Return (x, y) of the center of cell containing provided text 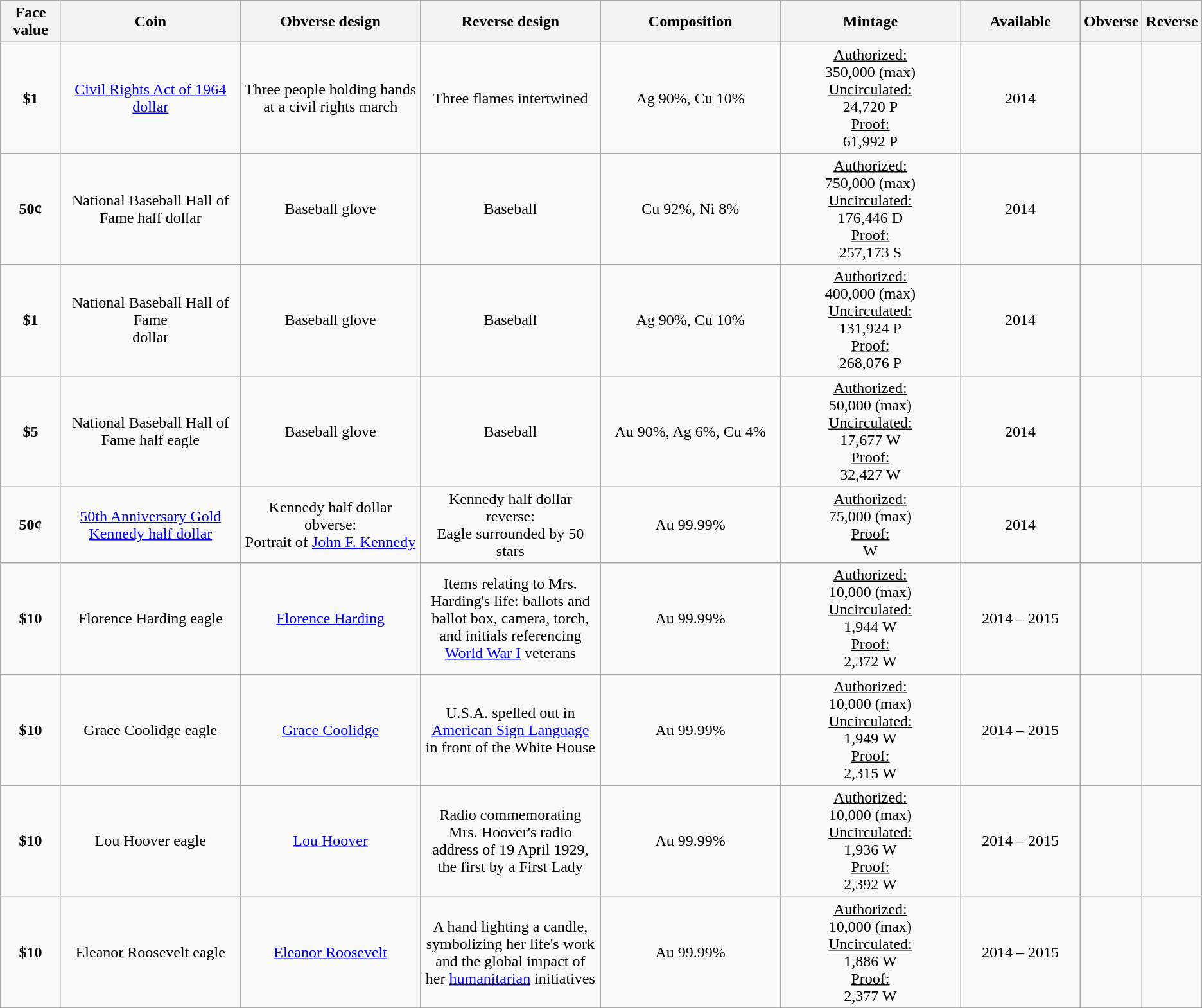
Authorized:10,000 (max)Uncirculated:1,936 WProof:2,392 W (870, 841)
Three people holding hands at a civil rights march (330, 98)
50th Anniversary Gold Kennedy half dollar (150, 525)
Authorized:400,000 (max)Uncirculated:131,924 PProof:268,076 P (870, 320)
National Baseball Hall of Fame half dollar (150, 209)
Authorized:75,000 (max)Proof: W (870, 525)
Lou Hoover (330, 841)
Authorized:50,000 (max)Uncirculated:17,677 WProof:32,427 W (870, 431)
Eleanor Roosevelt eagle (150, 952)
Eleanor Roosevelt (330, 952)
Reverse (1172, 22)
Florence Harding (330, 619)
Kennedy half dollar reverse:Eagle surrounded by 50 stars (510, 525)
Au 90%, Ag 6%, Cu 4% (690, 431)
Kennedy half dollar obverse:Portrait of John F. Kennedy (330, 525)
Authorized:750,000 (max)Uncirculated:176,446 DProof:257,173 S (870, 209)
U.S.A. spelled out in American Sign Language in front of the White House (510, 729)
Civil Rights Act of 1964 dollar (150, 98)
Mintage (870, 22)
Face value (31, 22)
Authorized:350,000 (max)Uncirculated:24,720 PProof:61,992 P (870, 98)
A hand lighting a candle, symbolizing her life's work and the global impact of her humanitarian initiatives (510, 952)
Radio commemorating Mrs. Hoover's radio address of 19 April 1929, the first by a First Lady (510, 841)
Authorized:10,000 (max)Uncirculated:1,944 WProof:2,372 W (870, 619)
Obverse design (330, 22)
Grace Coolidge (330, 729)
Authorized:10,000 (max)Uncirculated:1,886 WProof:2,377 W (870, 952)
Items relating to Mrs. Harding's life: ballots and ballot box, camera, torch, and initials referencing World War I veterans (510, 619)
Obverse (1111, 22)
$5 (31, 431)
Authorized:10,000 (max)Uncirculated:1,949 WProof:2,315 W (870, 729)
National Baseball Hall of Fame half eagle (150, 431)
Cu 92%, Ni 8% (690, 209)
Reverse design (510, 22)
Florence Harding eagle (150, 619)
Three flames intertwined (510, 98)
Grace Coolidge eagle (150, 729)
Coin (150, 22)
Lou Hoover eagle (150, 841)
National Baseball Hall of Famedollar (150, 320)
Available (1021, 22)
Composition (690, 22)
